Return (X, Y) of the center of cell containing provided text 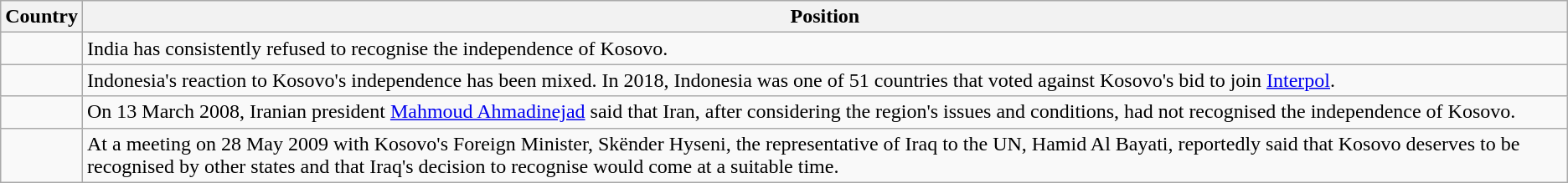
Country (42, 17)
Position (824, 17)
India has consistently refused to recognise the independence of Kosovo. (824, 48)
